Search for the cell housing the specified text and yield its (X, Y) center coordinate. 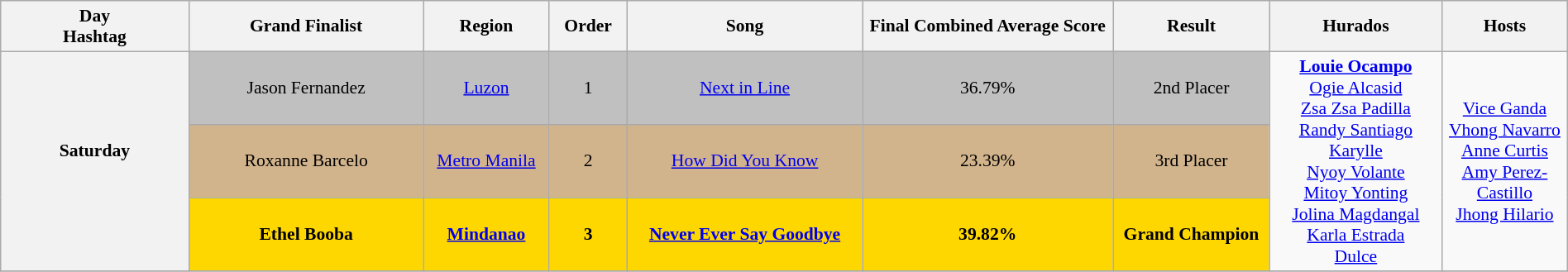
39.82% (987, 234)
2 (589, 161)
Mindanao (486, 234)
36.79% (987, 88)
How Did You Know (744, 161)
Hosts (1505, 26)
1 (589, 88)
2nd Placer (1191, 88)
Vice GandaVhong NavarroAnne CurtisAmy Perez-CastilloJhong Hilario (1505, 160)
Saturday (94, 160)
Final Combined Average Score (987, 26)
Result (1191, 26)
3rd Placer (1191, 161)
Next in Line (744, 88)
Metro Manila (486, 161)
Louie OcampoOgie AlcasidZsa Zsa PadillaRandy SantiagoKarylleNyoy VolanteMitoy YontingJolina MagdangalKarla EstradaDulce (1355, 160)
Never Ever Say Goodbye (744, 234)
Grand Champion (1191, 234)
Roxanne Barcelo (306, 161)
Grand Finalist (306, 26)
DayHashtag (94, 26)
Jason Fernandez (306, 88)
Order (589, 26)
Region (486, 26)
3 (589, 234)
Song (744, 26)
Hurados (1355, 26)
Luzon (486, 88)
Ethel Booba (306, 234)
23.39% (987, 161)
